Return the [X, Y] coordinate for the center point of the cell that contains the specified text.  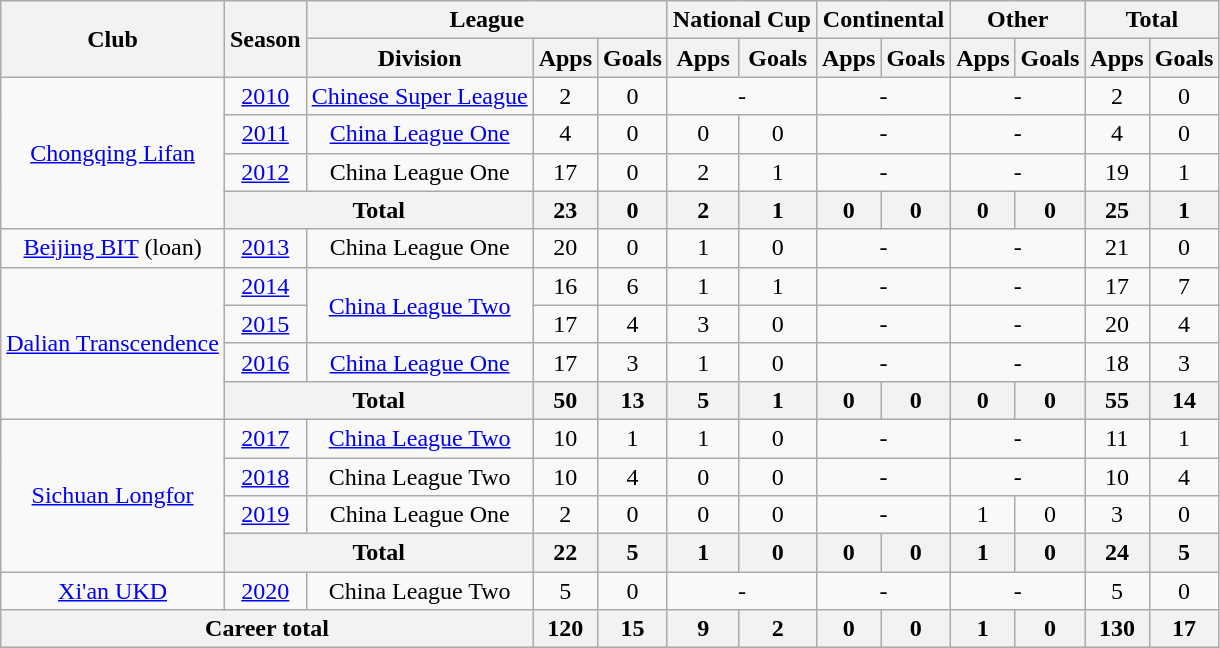
130 [1117, 629]
Club [113, 39]
Beijing BIT (loan) [113, 248]
2017 [265, 438]
2020 [265, 591]
Continental [883, 20]
2018 [265, 477]
Sichuan Longfor [113, 495]
18 [1117, 362]
7 [1184, 286]
Chinese Super League [420, 96]
16 [565, 286]
21 [1117, 248]
15 [633, 629]
6 [633, 286]
Xi'an UKD [113, 591]
Career total [267, 629]
23 [565, 210]
Season [265, 39]
2015 [265, 324]
League [486, 20]
24 [1117, 553]
2010 [265, 96]
2014 [265, 286]
11 [1117, 438]
Other [1018, 20]
13 [633, 400]
Division [420, 58]
22 [565, 553]
120 [565, 629]
Chongqing Lifan [113, 153]
9 [703, 629]
National Cup [742, 20]
19 [1117, 172]
14 [1184, 400]
50 [565, 400]
2011 [265, 134]
55 [1117, 400]
2016 [265, 362]
2012 [265, 172]
Dalian Transcendence [113, 343]
25 [1117, 210]
2013 [265, 248]
2019 [265, 515]
